Output the (X, Y) coordinate of the center of the cell containing the given text.  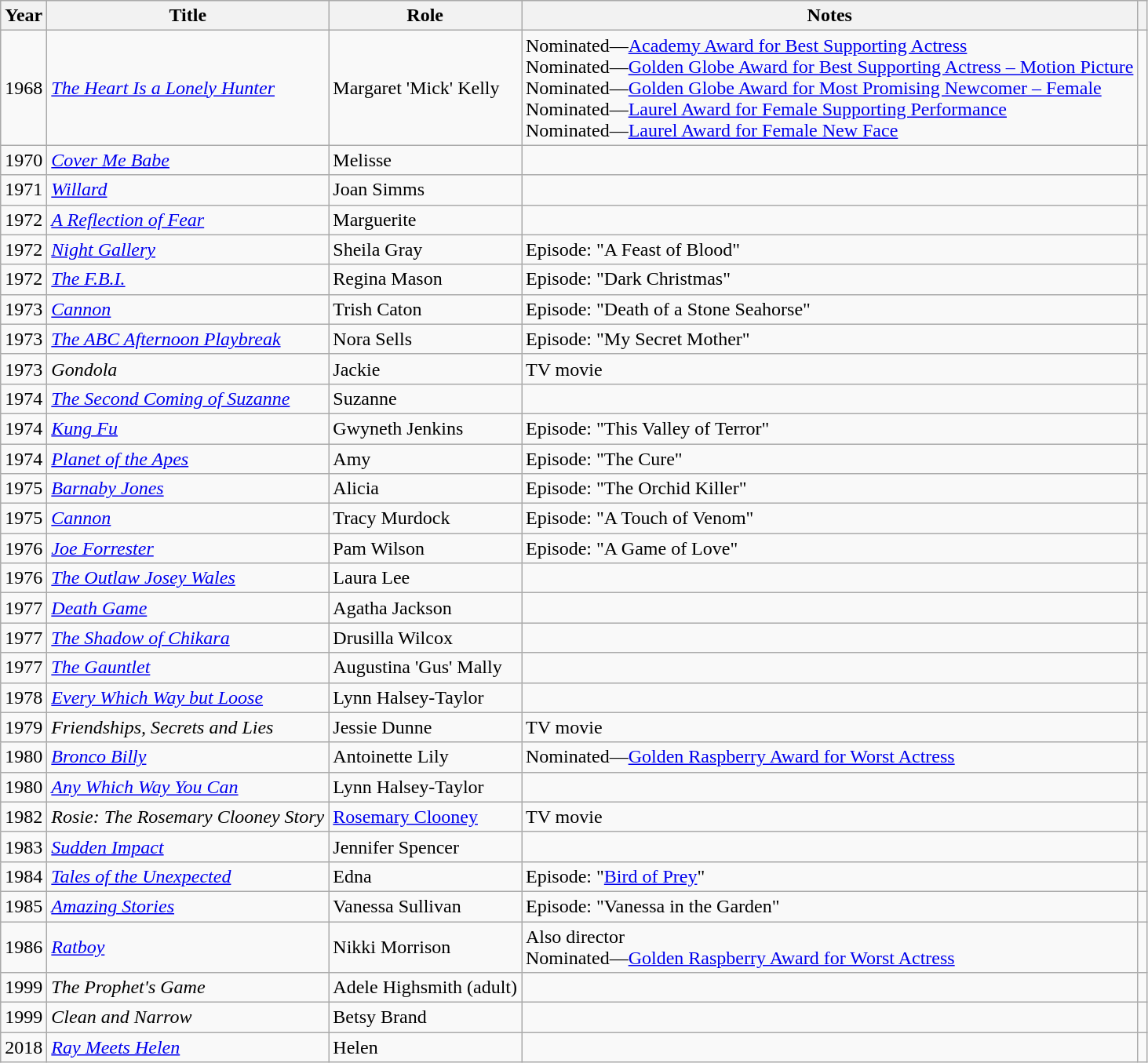
Episode: "My Secret Mother" (829, 339)
Ray Meets Helen (188, 1047)
Augustina 'Gus' Mally (425, 668)
The Shadow of Chikara (188, 638)
Suzanne (425, 399)
Role (425, 16)
Marguerite (425, 220)
Trish Caton (425, 309)
Episode: "Vanessa in the Garden" (829, 906)
Amazing Stories (188, 906)
Jessie Dunne (425, 727)
Any Which Way You Can (188, 787)
The Outlaw Josey Wales (188, 578)
Kung Fu (188, 428)
Planet of the Apes (188, 459)
The Second Coming of Suzanne (188, 399)
Margaret 'Mick' Kelly (425, 88)
Episode: "Dark Christmas" (829, 279)
Sheila Gray (425, 249)
Pam Wilson (425, 548)
The Heart Is a Lonely Hunter (188, 88)
Antoinette Lily (425, 757)
Sudden Impact (188, 846)
Rosemary Clooney (425, 817)
Jennifer Spencer (425, 846)
Episode: "A Feast of Blood" (829, 249)
The F.B.I. (188, 279)
Notes (829, 16)
1978 (24, 697)
Joe Forrester (188, 548)
Nominated—Golden Raspberry Award for Worst Actress (829, 757)
Death Game (188, 608)
Rosie: The Rosemary Clooney Story (188, 817)
Also directorNominated—Golden Raspberry Award for Worst Actress (829, 946)
Melisse (425, 160)
Clean and Narrow (188, 1017)
Gondola (188, 369)
Bronco Billy (188, 757)
Barnaby Jones (188, 489)
Episode: "The Cure" (829, 459)
Tales of the Unexpected (188, 876)
Ratboy (188, 946)
The Gauntlet (188, 668)
1970 (24, 160)
Episode: "The Orchid Killer" (829, 489)
Cover Me Babe (188, 160)
Episode: "A Touch of Venom" (829, 519)
Night Gallery (188, 249)
A Reflection of Fear (188, 220)
1985 (24, 906)
Laura Lee (425, 578)
Friendships, Secrets and Lies (188, 727)
Episode: "Death of a Stone Seahorse" (829, 309)
Betsy Brand (425, 1017)
Gwyneth Jenkins (425, 428)
1986 (24, 946)
2018 (24, 1047)
Jackie (425, 369)
Year (24, 16)
Title (188, 16)
The Prophet's Game (188, 988)
Every Which Way but Loose (188, 697)
Drusilla Wilcox (425, 638)
1984 (24, 876)
Episode: "This Valley of Terror" (829, 428)
1983 (24, 846)
1979 (24, 727)
Edna (425, 876)
Episode: "Bird of Prey" (829, 876)
1982 (24, 817)
1971 (24, 190)
Helen (425, 1047)
Nikki Morrison (425, 946)
Agatha Jackson (425, 608)
Alicia (425, 489)
Amy (425, 459)
Adele Highsmith (adult) (425, 988)
Vanessa Sullivan (425, 906)
Regina Mason (425, 279)
Willard (188, 190)
Joan Simms (425, 190)
Episode: "A Game of Love" (829, 548)
1968 (24, 88)
Tracy Murdock (425, 519)
The ABC Afternoon Playbreak (188, 339)
Nora Sells (425, 339)
